Search for the cell housing the specified text and yield its (X, Y) center coordinate. 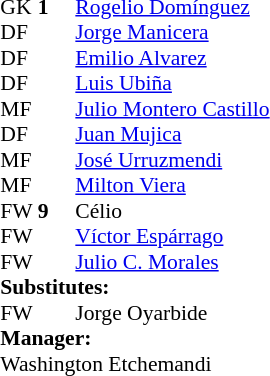
Célio (172, 211)
Jorge Manicera (172, 33)
Víctor Espárrago (172, 237)
Manager: (134, 339)
Emilio Alvarez (172, 58)
José Urruzmendi (172, 160)
Milton Viera (172, 185)
Substitutes: (134, 287)
Julio Montero Castillo (172, 109)
Juan Mujica (172, 135)
9 (57, 211)
Julio C. Morales (172, 262)
Luis Ubiña (172, 83)
Jorge Oyarbide (172, 313)
